Identify which cell holds the provided text, then report its [x, y] central coordinate. 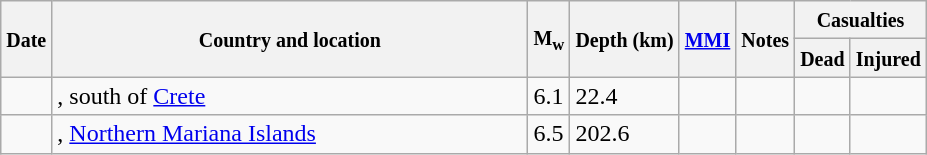
Country and location [290, 39]
Injured [888, 58]
Date [26, 39]
Notes [766, 39]
, Northern Mariana Islands [290, 134]
6.1 [549, 96]
Dead [823, 58]
, south of Crete [290, 96]
Casualties [861, 20]
Mw [549, 39]
Depth (km) [624, 39]
6.5 [549, 134]
MMI [708, 39]
202.6 [624, 134]
22.4 [624, 96]
